Search for the cell housing the specified text and yield its [X, Y] center coordinate. 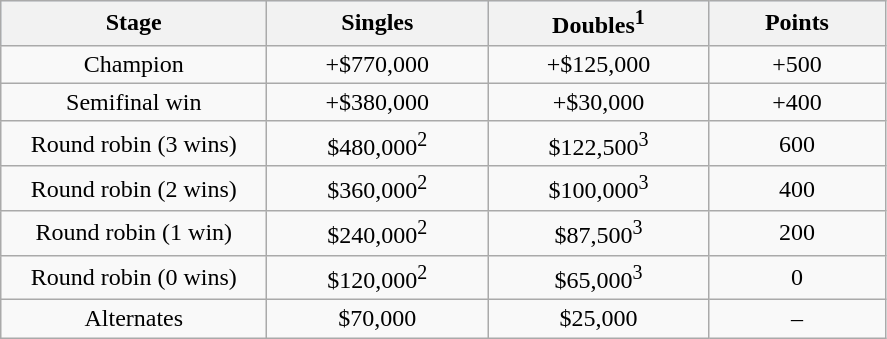
$240,0002 [378, 234]
Points [797, 24]
$122,5003 [598, 144]
$70,000 [378, 319]
600 [797, 144]
$360,0002 [378, 188]
400 [797, 188]
+$30,000 [598, 102]
0 [797, 278]
200 [797, 234]
Round robin (3 wins) [134, 144]
Round robin (0 wins) [134, 278]
$100,0003 [598, 188]
$480,0002 [378, 144]
+$770,000 [378, 64]
– [797, 319]
$65,0003 [598, 278]
Champion [134, 64]
+$380,000 [378, 102]
Round robin (2 wins) [134, 188]
Semifinal win [134, 102]
$25,000 [598, 319]
+500 [797, 64]
$120,0002 [378, 278]
+400 [797, 102]
Round robin (1 win) [134, 234]
Singles [378, 24]
Stage [134, 24]
Doubles1 [598, 24]
+$125,000 [598, 64]
$87,5003 [598, 234]
Alternates [134, 319]
